Detect which cell encompasses the target text, then output its (X, Y) center coordinate. 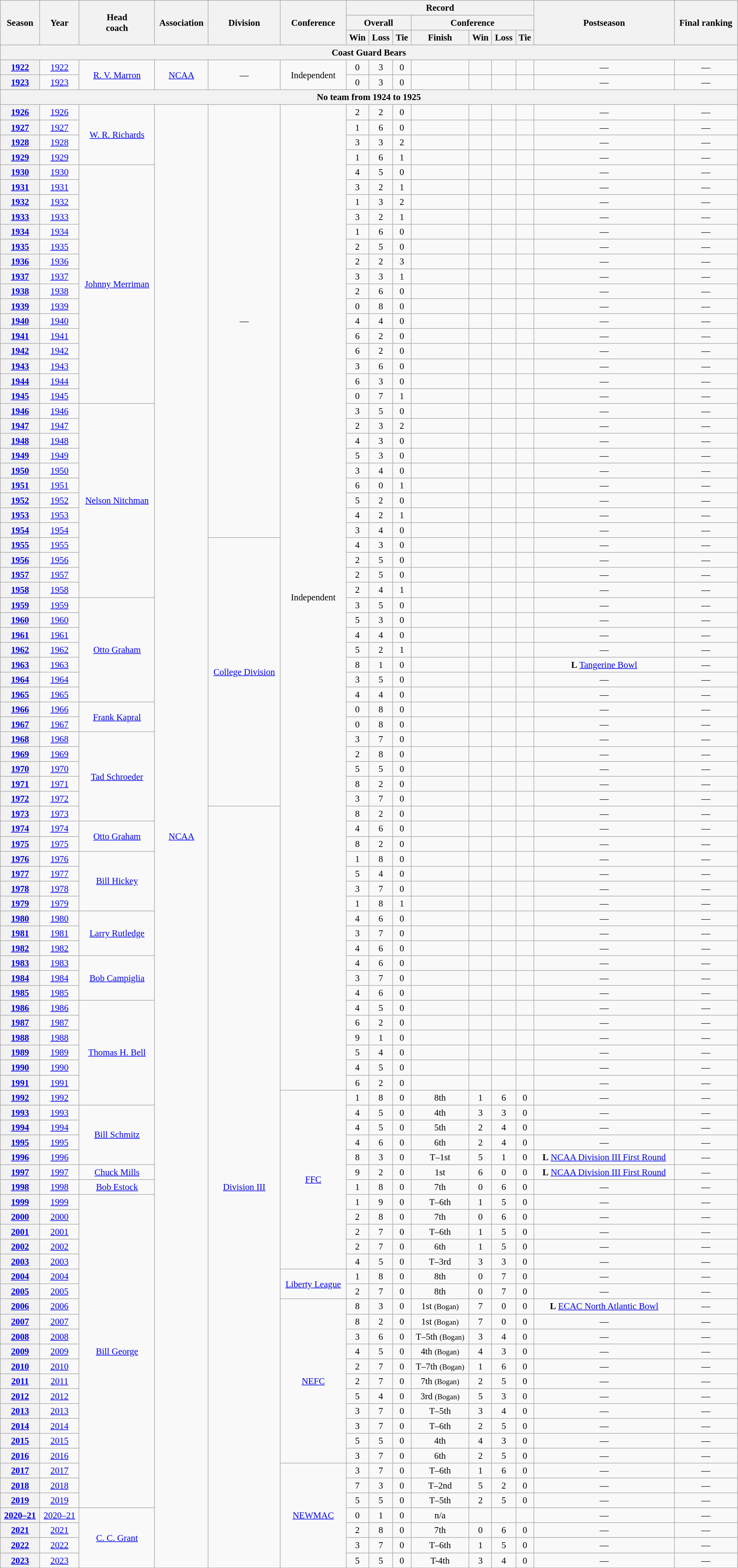
Finish (440, 38)
T–5th (Bogan) (440, 1337)
NEFC (313, 1381)
No team from 1924 to 1925 (369, 97)
5th (440, 1127)
Bill Hickey (117, 881)
Bob Campiglia (117, 978)
Year (60, 23)
L ECAC North Atlantic Bowl (604, 1307)
Bob Estock (117, 1187)
1st (440, 1172)
Division III (244, 1187)
n/a (440, 1516)
College Division (244, 672)
Thomas H. Bell (117, 1053)
Liberty League (313, 1284)
T-4th (440, 1560)
Tad Schroeder (117, 777)
Overall (379, 23)
L Tangerine Bowl (604, 665)
R. V. Marron (117, 75)
T–7th (Bogan) (440, 1366)
Headcoach (117, 23)
T–3rd (440, 1262)
Chuck Mills (117, 1172)
C. C. Grant (117, 1538)
Nelson Nitchman (117, 500)
Postseason (604, 23)
Division (244, 23)
Johnny Merriman (117, 284)
Frank Kapral (117, 717)
Record (440, 8)
Association (181, 23)
Coast Guard Bears (369, 53)
Bill George (117, 1351)
Final ranking (706, 23)
7th (Bogan) (440, 1381)
4th (Bogan) (440, 1351)
T–2nd (440, 1486)
FFC (313, 1179)
Bill Schmitz (117, 1135)
T–1st (440, 1157)
NEWMAC (313, 1515)
Season (20, 23)
W. R. Richards (117, 135)
Larry Rutledge (117, 933)
3rd (Bogan) (440, 1396)
